Pinpoint the cell where the given text exists, returning its [x, y] midpoint coordinate. 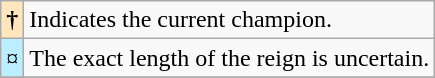
† [12, 20]
¤ [12, 58]
Indicates the current champion. [230, 20]
The exact length of the reign is uncertain. [230, 58]
